Output the [x, y] coordinate of the center of the cell containing the given text.  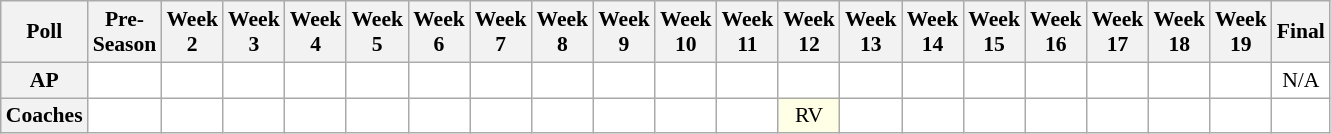
Week9 [624, 32]
Week16 [1056, 32]
Week18 [1179, 32]
Week5 [377, 32]
AP [44, 80]
Week8 [562, 32]
Final [1301, 32]
Week19 [1241, 32]
Week2 [192, 32]
Week3 [254, 32]
Week17 [1118, 32]
Coaches [44, 116]
RV [809, 116]
Week6 [439, 32]
Week13 [871, 32]
Week14 [933, 32]
Pre-Season [125, 32]
N/A [1301, 80]
Week4 [316, 32]
Week10 [686, 32]
Poll [44, 32]
Week7 [501, 32]
Week11 [748, 32]
Week12 [809, 32]
Week15 [994, 32]
